Provide the (x, y) coordinate of the cell's center where the given text is located.  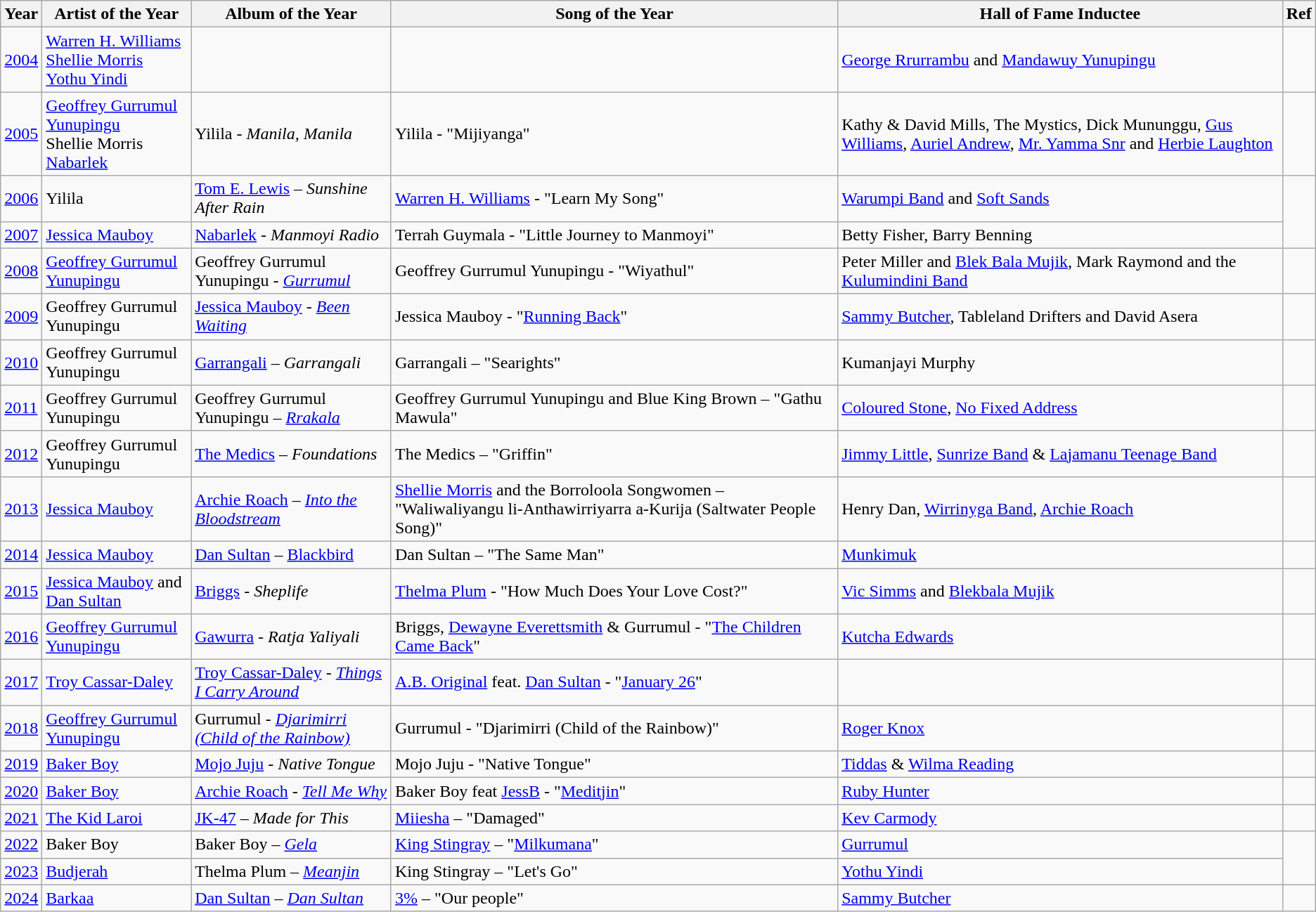
Betty Fisher, Barry Benning (1060, 235)
Henry Dan, Wirrinyga Band, Archie Roach (1060, 509)
Album of the Year (291, 14)
Kathy & David Mills, The Mystics, Dick Mununggu, Gus Williams, Auriel Andrew, Mr. Yamma Snr and Herbie Laughton (1060, 133)
Hall of Fame Inductee (1060, 14)
Jessica Mauboy - "Running Back" (614, 316)
Geoffrey Gurrumul Yunupingu and Blue King Brown – "Gathu Mawula" (614, 408)
Baker Boy – Gela (291, 845)
Warren H. Williams Shellie Morris Yothu Yindi (117, 60)
Dan Sultan – Blackbird (291, 554)
3% – "Our people" (614, 898)
Munkimuk (1060, 554)
Year (21, 14)
George Rrurrambu and Mandawuy Yunupingu (1060, 60)
Tiddas & Wilma Reading (1060, 764)
2015 (21, 590)
Briggs, Dewayne Everettsmith & Gurrumul - "The Children Came Back" (614, 637)
Kumanjayi Murphy (1060, 363)
Geoffrey Gurrumul Yunupingu - "Wiyathul" (614, 271)
Briggs - Sheplife (291, 590)
Gurrumul (1060, 845)
Archie Roach - Tell Me Why (291, 791)
Song of the Year (614, 14)
Geoffrey Gurrumul Yunupingu - Gurrumul (291, 271)
Ruby Hunter (1060, 791)
Archie Roach – Into the Bloodstream (291, 509)
Vic Simms and Blekbala Mujik (1060, 590)
Geoffrey Gurrumul Yunupingu – Rrakala (291, 408)
Peter Miller and Blek Bala Mujik, Mark Raymond and the Kulumindini Band (1060, 271)
The Medics – Foundations (291, 454)
2017 (21, 683)
Ref (1299, 14)
2012 (21, 454)
2010 (21, 363)
Warren H. Williams - "Learn My Song" (614, 198)
Tom E. Lewis – Sunshine After Rain (291, 198)
A.B. Original feat. Dan Sultan - "January 26" (614, 683)
Jessica Mauboy - Been Waiting (291, 316)
2009 (21, 316)
2019 (21, 764)
Jimmy Little, Sunrize Band & Lajamanu Teenage Band (1060, 454)
Troy Cassar-Daley (117, 683)
Nabarlek - Manmoyi Radio (291, 235)
Yothu Yindi (1060, 871)
Terrah Guymala - "Little Journey to Manmoyi" (614, 235)
2024 (21, 898)
Shellie Morris and the Borroloola Songwomen – "Waliwaliyangu li-Anthawirriyarra a-Kurija (Saltwater People Song)" (614, 509)
Artist of the Year (117, 14)
Thelma Plum – Meanjin (291, 871)
Gawurra - Ratja Yaliyali (291, 637)
2005 (21, 133)
2020 (21, 791)
Garrangali – Garrangali (291, 363)
Sammy Butcher, Tableland Drifters and David Asera (1060, 316)
Garrangali – "Searights" (614, 363)
King Stingray – "Let's Go" (614, 871)
Kev Carmody (1060, 818)
2021 (21, 818)
Yilila - "Mijiyanga" (614, 133)
2011 (21, 408)
Coloured Stone, No Fixed Address (1060, 408)
2008 (21, 271)
Miiesha – "Damaged" (614, 818)
Sammy Butcher (1060, 898)
2014 (21, 554)
JK-47 – Made for This (291, 818)
Yilila (117, 198)
Dan Sultan – Dan Sultan (291, 898)
Mojo Juju - Native Tongue (291, 764)
Kutcha Edwards (1060, 637)
Geoffrey Gurrumul Yunupingu Shellie Morris Nabarlek (117, 133)
Baker Boy feat JessB - "Meditjin" (614, 791)
2023 (21, 871)
Thelma Plum - "How Much Does Your Love Cost?" (614, 590)
The Medics – "Griffin" (614, 454)
Gurrumul - "Djarimirri (Child of the Rainbow)" (614, 728)
Troy Cassar-Daley - Things I Carry Around (291, 683)
2007 (21, 235)
King Stingray – "Milkumana" (614, 845)
2018 (21, 728)
2022 (21, 845)
Dan Sultan – "The Same Man" (614, 554)
Mojo Juju - "Native Tongue" (614, 764)
2016 (21, 637)
2004 (21, 60)
The Kid Laroi (117, 818)
Budjerah (117, 871)
Jessica Mauboy and Dan Sultan (117, 590)
2006 (21, 198)
Yilila - Manila, Manila (291, 133)
Warumpi Band and Soft Sands (1060, 198)
Gurrumul - Djarimirri (Child of the Rainbow) (291, 728)
Barkaa (117, 898)
2013 (21, 509)
Roger Knox (1060, 728)
